Detect which cell encompasses the target text, then output its (X, Y) center coordinate. 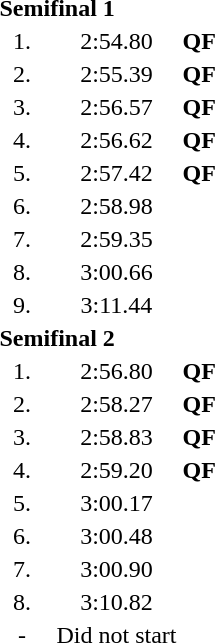
2:57.42 (116, 173)
2:56.62 (116, 140)
2:59.35 (116, 239)
3:00.66 (116, 272)
3:00.48 (116, 536)
2:55.39 (116, 74)
2:59.20 (116, 470)
2:56.80 (116, 371)
2:58.83 (116, 437)
2:56.57 (116, 107)
3:11.44 (116, 305)
2:54.80 (116, 41)
3:10.82 (116, 602)
2:58.27 (116, 404)
3:00.17 (116, 503)
2:58.98 (116, 206)
3:00.90 (116, 569)
